Identify which cell holds the provided text, then report its [x, y] central coordinate. 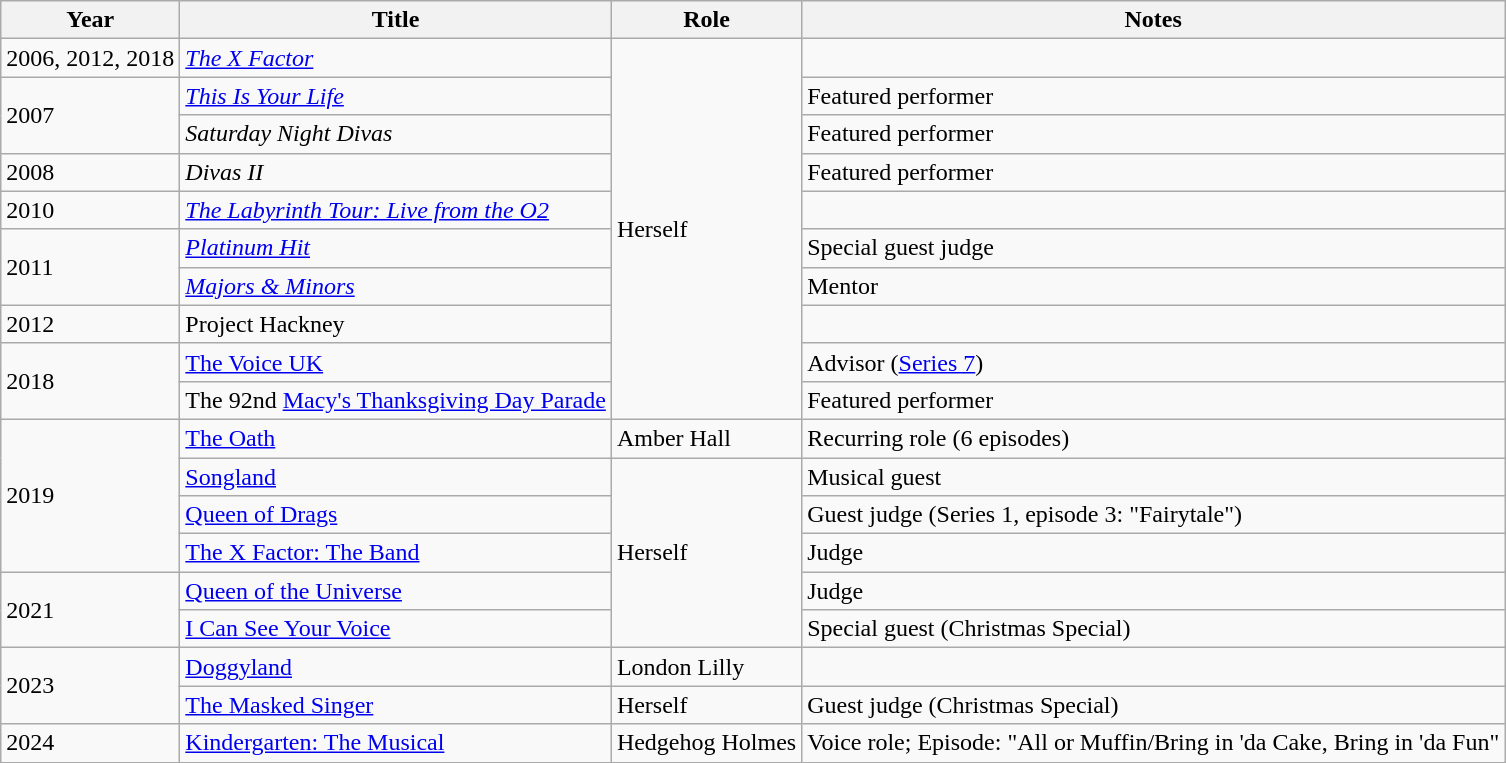
Special guest judge [1154, 248]
Kindergarten: The Musical [396, 743]
The 92nd Macy's Thanksgiving Day Parade [396, 400]
Amber Hall [706, 438]
Saturday Night Divas [396, 134]
Musical guest [1154, 477]
Voice role; Episode: "All or Muffin/Bring in 'da Cake, Bring in 'da Fun" [1154, 743]
2011 [90, 267]
The Oath [396, 438]
The Voice UK [396, 362]
2008 [90, 172]
Platinum Hit [396, 248]
Guest judge (Series 1, episode 3: "Fairytale") [1154, 515]
2021 [90, 610]
Songland [396, 477]
Role [706, 20]
The Labyrinth Tour: Live from the O2 [396, 210]
This Is Your Life [396, 96]
London Lilly [706, 667]
2007 [90, 115]
Doggyland [396, 667]
Year [90, 20]
Divas II [396, 172]
I Can See Your Voice [396, 629]
Mentor [1154, 286]
Special guest (Christmas Special) [1154, 629]
The Masked Singer [396, 705]
Title [396, 20]
2024 [90, 743]
Majors & Minors [396, 286]
Recurring role (6 episodes) [1154, 438]
The X Factor: The Band [396, 553]
Queen of the Universe [396, 591]
2006, 2012, 2018 [90, 58]
Guest judge (Christmas Special) [1154, 705]
Project Hackney [396, 324]
Queen of Drags [396, 515]
2023 [90, 686]
Hedgehog Holmes [706, 743]
2018 [90, 381]
The X Factor [396, 58]
2010 [90, 210]
2019 [90, 495]
2012 [90, 324]
Notes [1154, 20]
Advisor (Series 7) [1154, 362]
